Identify which cell holds the provided text, then report its (X, Y) central coordinate. 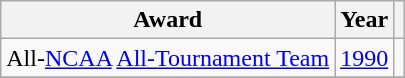
1990 (364, 58)
Year (364, 20)
Award (168, 20)
All-NCAA All-Tournament Team (168, 58)
